Pinpoint the cell where the given text exists, returning its (x, y) midpoint coordinate. 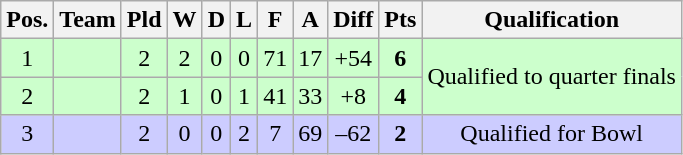
Pld (144, 20)
6 (400, 58)
Team (88, 20)
41 (276, 96)
+8 (354, 96)
A (310, 20)
Diff (354, 20)
–62 (354, 134)
F (276, 20)
17 (310, 58)
7 (276, 134)
3 (28, 134)
Qualified for Bowl (552, 134)
Qualified to quarter finals (552, 77)
L (244, 20)
Qualification (552, 20)
+54 (354, 58)
W (184, 20)
Pos. (28, 20)
71 (276, 58)
69 (310, 134)
4 (400, 96)
D (216, 20)
33 (310, 96)
Pts (400, 20)
